Return the [x, y] coordinate for the center point of the cell that contains the specified text.  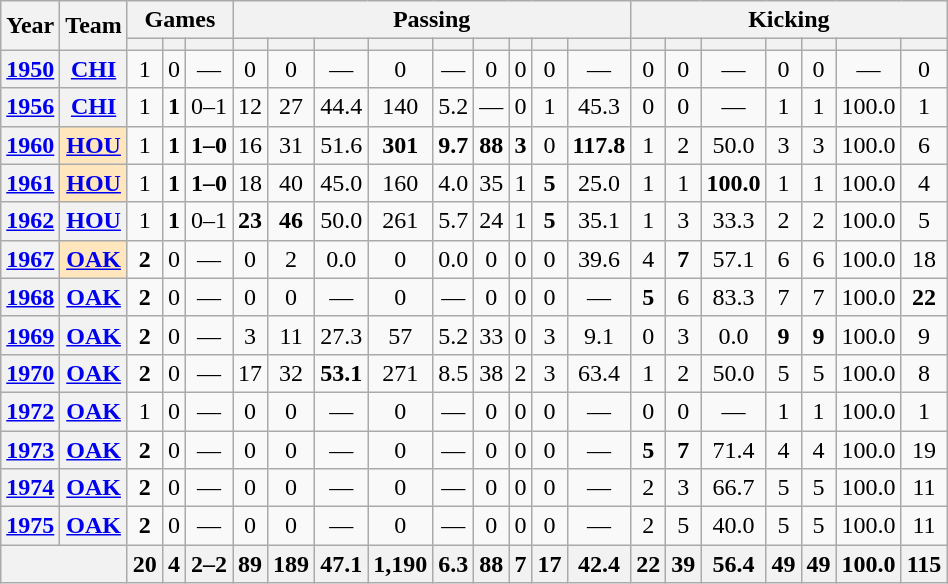
9.7 [454, 145]
33 [492, 335]
160 [400, 183]
83.3 [734, 297]
40.0 [734, 526]
140 [400, 107]
16 [250, 145]
27.3 [342, 335]
9.1 [599, 335]
27 [292, 107]
1961 [30, 183]
42.4 [599, 564]
1974 [30, 488]
63.4 [599, 373]
117.8 [599, 145]
47.1 [342, 564]
1950 [30, 69]
1975 [30, 526]
89 [250, 564]
51.6 [342, 145]
44.4 [342, 107]
1968 [30, 297]
5.7 [454, 221]
45.0 [342, 183]
32 [292, 373]
1960 [30, 145]
1967 [30, 259]
2–2 [208, 564]
39 [684, 564]
45.3 [599, 107]
33.3 [734, 221]
24 [492, 221]
Games [180, 20]
4.0 [454, 183]
40 [292, 183]
19 [924, 449]
66.7 [734, 488]
1970 [30, 373]
261 [400, 221]
115 [924, 564]
53.1 [342, 373]
189 [292, 564]
56.4 [734, 564]
1972 [30, 411]
71.4 [734, 449]
12 [250, 107]
1956 [30, 107]
20 [144, 564]
46 [292, 221]
Year [30, 26]
Team [94, 26]
1962 [30, 221]
Passing [432, 20]
39.6 [599, 259]
57 [400, 335]
Kicking [789, 20]
31 [292, 145]
301 [400, 145]
271 [400, 373]
6.3 [454, 564]
57.1 [734, 259]
25.0 [599, 183]
8.5 [454, 373]
1,190 [400, 564]
1969 [30, 335]
35 [492, 183]
1973 [30, 449]
23 [250, 221]
38 [492, 373]
8 [924, 373]
35.1 [599, 221]
